Locate the cell with the specified text and output its (X, Y) center coordinate. 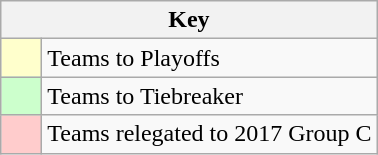
Teams relegated to 2017 Group C (210, 134)
Key (189, 20)
Teams to Tiebreaker (210, 96)
Teams to Playoffs (210, 58)
